For the text-containing cell, return its midpoint in [x, y] coordinate format. 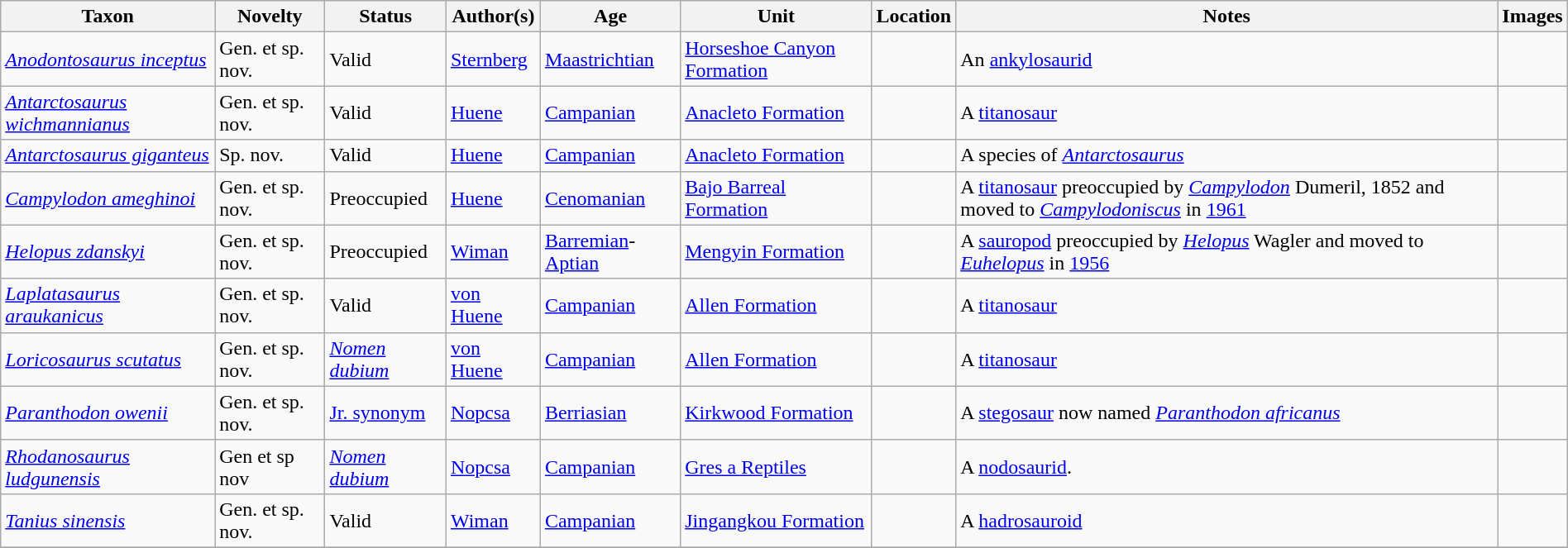
Berriasian [610, 413]
Helopus zdanskyi [108, 251]
Loricosaurus scutatus [108, 359]
Kirkwood Formation [776, 413]
Maastrichtian [610, 60]
A stegosaur now named Paranthodon africanus [1227, 413]
Status [385, 17]
Gen et sp nov [270, 466]
Mengyin Formation [776, 251]
A sauropod preoccupied by Helopus Wagler and moved to Euhelopus in 1956 [1227, 251]
Novelty [270, 17]
Taxon [108, 17]
A titanosaur preoccupied by Campylodon Dumeril, 1852 and moved to Campylodoniscus in 1961 [1227, 198]
Anodontosaurus inceptus [108, 60]
Gres a Reptiles [776, 466]
Horseshoe Canyon Formation [776, 60]
A hadrosauroid [1227, 521]
Unit [776, 17]
Barremian-Aptian [610, 251]
Cenomanian [610, 198]
Laplatasaurus araukanicus [108, 306]
Age [610, 17]
Images [1532, 17]
Antarctosaurus wichmannianus [108, 112]
Notes [1227, 17]
Sternberg [493, 60]
Author(s) [493, 17]
Jr. synonym [385, 413]
Location [914, 17]
Sp. nov. [270, 155]
Paranthodon owenii [108, 413]
Rhodanosaurus ludgunensis [108, 466]
Antarctosaurus giganteus [108, 155]
Tanius sinensis [108, 521]
Bajo Barreal Formation [776, 198]
A nodosaurid. [1227, 466]
Campylodon ameghinoi [108, 198]
A species of Antarctosaurus [1227, 155]
An ankylosaurid [1227, 60]
Jingangkou Formation [776, 521]
